Locate the cell with the specified text and output its (X, Y) center coordinate. 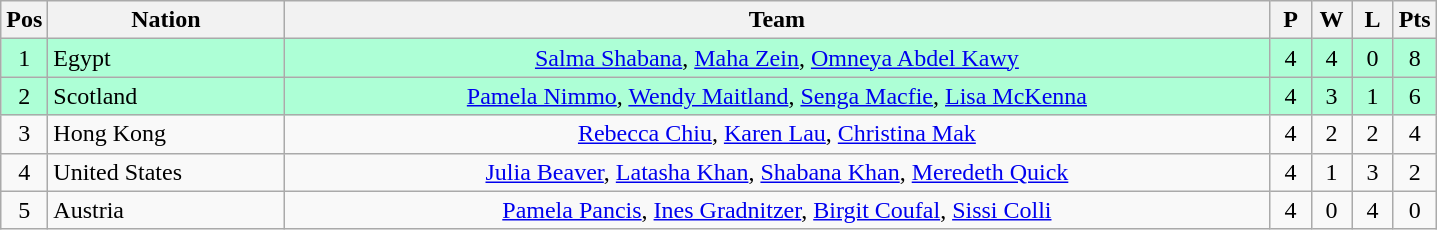
Pts (1414, 20)
6 (1414, 96)
Hong Kong (166, 134)
Scotland (166, 96)
Pos (24, 20)
Egypt (166, 58)
8 (1414, 58)
Salma Shabana, Maha Zein, Omneya Abdel Kawy (777, 58)
Pamela Nimmo, Wendy Maitland, Senga Macfie, Lisa McKenna (777, 96)
Julia Beaver, Latasha Khan, Shabana Khan, Meredeth Quick (777, 172)
Pamela Pancis, Ines Gradnitzer, Birgit Coufal, Sissi Colli (777, 210)
P (1290, 20)
5 (24, 210)
L (1372, 20)
United States (166, 172)
Rebecca Chiu, Karen Lau, Christina Mak (777, 134)
Team (777, 20)
Nation (166, 20)
Austria (166, 210)
W (1332, 20)
